Search for the cell housing the specified text and yield its [X, Y] center coordinate. 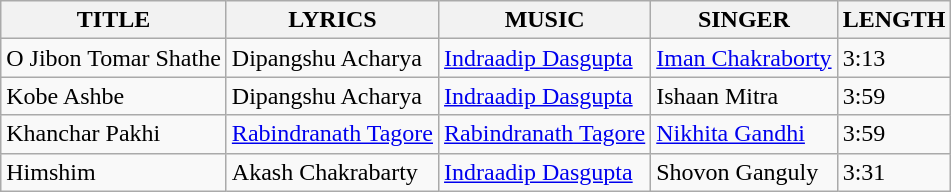
3:13 [894, 58]
O Jibon Tomar Shathe [114, 58]
TITLE [114, 20]
MUSIC [545, 20]
Himshim [114, 172]
LENGTH [894, 20]
Nikhita Gandhi [744, 134]
Kobe Ashbe [114, 96]
Khanchar Pakhi [114, 134]
Ishaan Mitra [744, 96]
Akash Chakrabarty [332, 172]
Shovon Ganguly [744, 172]
LYRICS [332, 20]
Iman Chakraborty [744, 58]
SINGER [744, 20]
3:31 [894, 172]
